Capture the cell that displays the provided text and extract its [X, Y] central coordinate. 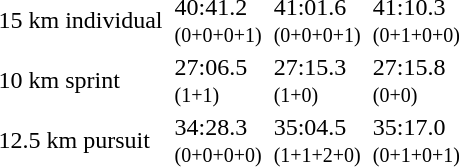
27:15.3(1+0) [317, 80]
27:06.5(1+1) [218, 80]
